Provide the (X, Y) coordinate of the cell's center where the given text is located.  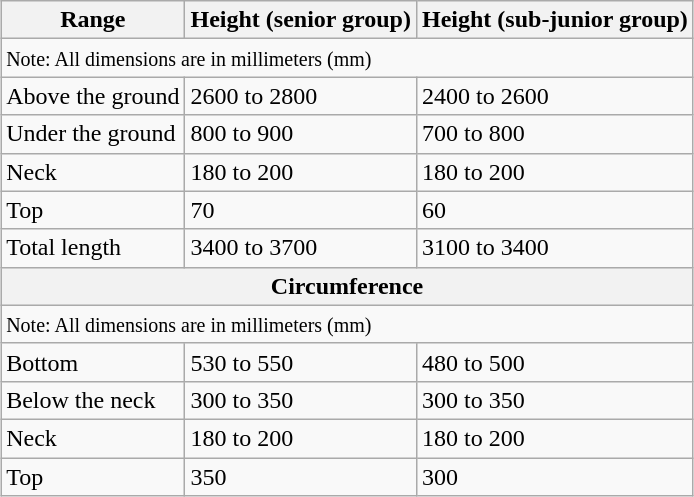
700 to 800 (554, 134)
800 to 900 (301, 134)
Below the neck (93, 400)
3400 to 3700 (301, 248)
Bottom (93, 362)
Total length (93, 248)
350 (301, 477)
Height (senior group) (301, 20)
Circumference (348, 286)
70 (301, 210)
2400 to 2600 (554, 96)
Above the ground (93, 96)
Under the ground (93, 134)
3100 to 3400 (554, 248)
480 to 500 (554, 362)
60 (554, 210)
Range (93, 20)
300 (554, 477)
530 to 550 (301, 362)
Height (sub-junior group) (554, 20)
2600 to 2800 (301, 96)
